Detect which cell encompasses the target text, then output its [x, y] center coordinate. 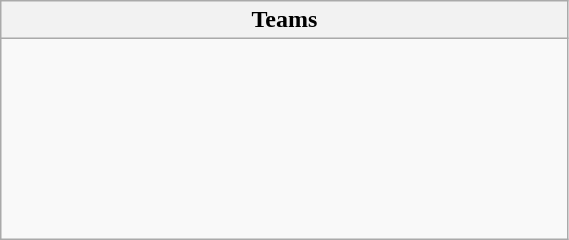
Teams [284, 20]
